Output the [x, y] coordinate of the center of the cell containing the given text.  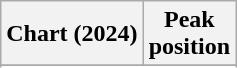
Chart (2024) [72, 34]
Peak position [189, 34]
